From the cell containing the given text, extract its center point as [x, y] coordinate. 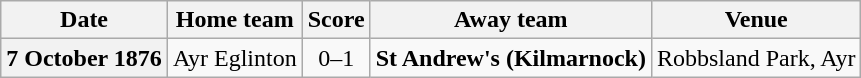
Robbsland Park, Ayr [756, 58]
Ayr Eglinton [234, 58]
Score [336, 20]
0–1 [336, 58]
7 October 1876 [84, 58]
St Andrew's (Kilmarnock) [510, 58]
Home team [234, 20]
Venue [756, 20]
Date [84, 20]
Away team [510, 20]
